Output the (X, Y) coordinate of the center of the cell containing the given text.  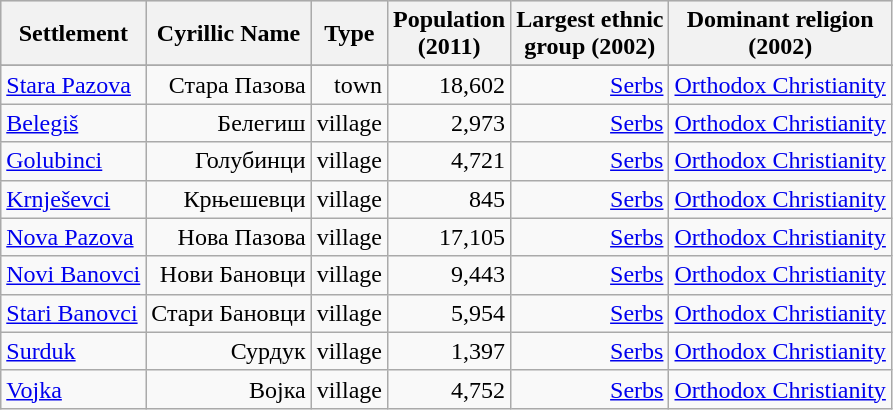
Стара Пазова (228, 85)
Нови Бановци (228, 275)
town (349, 85)
Type (349, 34)
Population(2011) (450, 34)
Nova Pazova (74, 237)
Surduk (74, 351)
Крњешевци (228, 199)
Белегиш (228, 123)
1,397 (450, 351)
4,721 (450, 161)
Нова Пазова (228, 237)
18,602 (450, 85)
Settlement (74, 34)
4,752 (450, 389)
Голубинци (228, 161)
Stara Pazova (74, 85)
Сурдук (228, 351)
Dominant religion(2002) (780, 34)
Војка (228, 389)
Novi Banovci (74, 275)
Vojka (74, 389)
2,973 (450, 123)
Стари Бановци (228, 313)
845 (450, 199)
5,954 (450, 313)
Cyrillic Name (228, 34)
Krnješevci (74, 199)
Largest ethnicgroup (2002) (590, 34)
17,105 (450, 237)
Golubinci (74, 161)
Stari Banovci (74, 313)
9,443 (450, 275)
Belegiš (74, 123)
